Return the (X, Y) coordinate for the center point of the cell that contains the specified text.  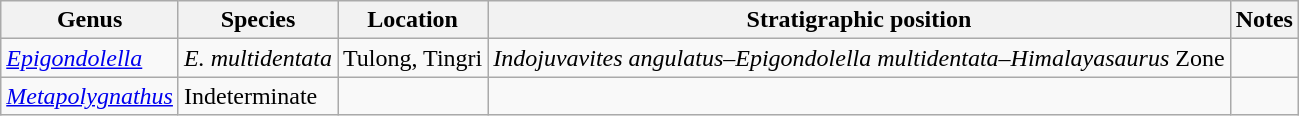
Notes (1264, 20)
E. multidentata (258, 58)
Metapolygnathus (90, 96)
Tulong, Tingri (413, 58)
Indojuvavites angulatus–Epigondolella multidentata–Himalayasaurus Zone (859, 58)
Genus (90, 20)
Epigondolella (90, 58)
Location (413, 20)
Species (258, 20)
Stratigraphic position (859, 20)
Indeterminate (258, 96)
